Determine the [x, y] coordinate at the center of the cell enclosing the given text.  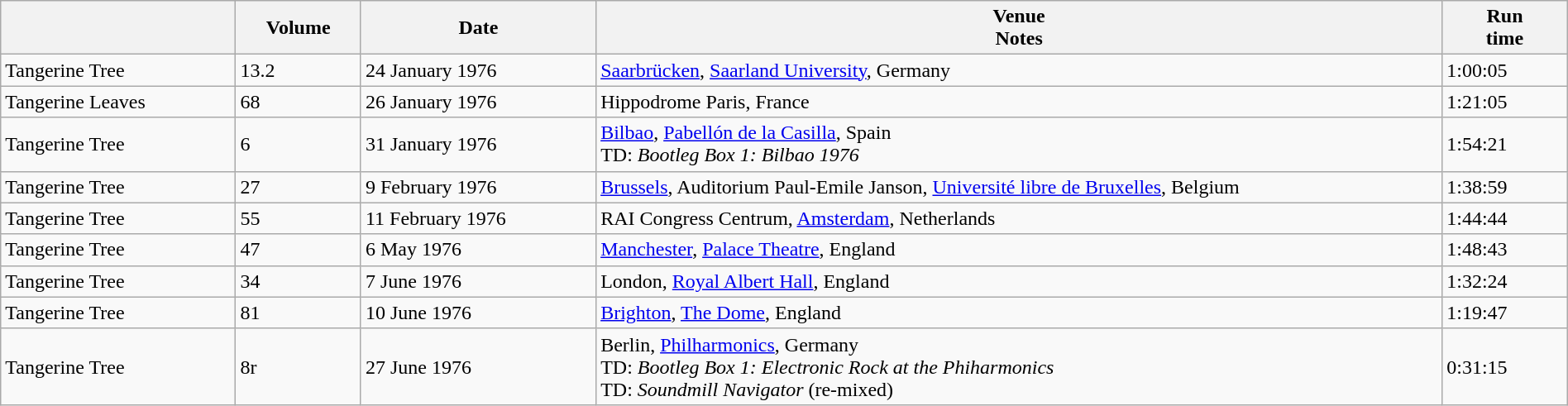
Hippodrome Paris, France [1019, 102]
1:38:59 [1505, 187]
VenueNotes [1019, 28]
1:44:44 [1505, 218]
Bilbao, Pabellón de la Casilla, SpainTD: Bootleg Box 1: Bilbao 1976 [1019, 144]
Saarbrücken, Saarland University, Germany [1019, 70]
RAI Congress Centrum, Amsterdam, Netherlands [1019, 218]
Date [478, 28]
31 January 1976 [478, 144]
0:31:15 [1505, 366]
Brighton, The Dome, England [1019, 313]
6 May 1976 [478, 250]
1:54:21 [1505, 144]
10 June 1976 [478, 313]
47 [299, 250]
68 [299, 102]
34 [299, 281]
7 June 1976 [478, 281]
1:48:43 [1505, 250]
13.2 [299, 70]
1:19:47 [1505, 313]
55 [299, 218]
Tangerine Leaves [118, 102]
27 [299, 187]
1:00:05 [1505, 70]
81 [299, 313]
27 June 1976 [478, 366]
8r [299, 366]
Volume [299, 28]
1:32:24 [1505, 281]
6 [299, 144]
Berlin, Philharmonics, GermanyTD: Bootleg Box 1: Electronic Rock at the PhiharmonicsTD: Soundmill Navigator (re-mixed) [1019, 366]
Brussels, Auditorium Paul-Emile Janson, Université libre de Bruxelles, Belgium [1019, 187]
London, Royal Albert Hall, England [1019, 281]
24 January 1976 [478, 70]
26 January 1976 [478, 102]
11 February 1976 [478, 218]
Manchester, Palace Theatre, England [1019, 250]
9 February 1976 [478, 187]
Runtime [1505, 28]
1:21:05 [1505, 102]
